Return the [X, Y] coordinate for the center point of the cell that contains the specified text.  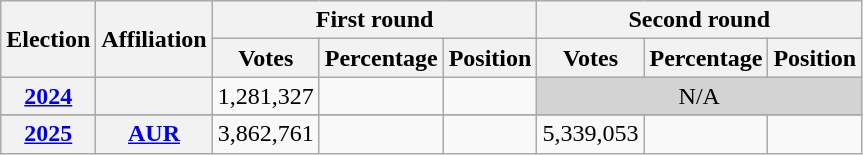
Election [48, 39]
First round [374, 20]
3,862,761 [266, 134]
2024 [48, 96]
N/A [700, 96]
Second round [700, 20]
AUR [154, 134]
1,281,327 [266, 96]
Affiliation [154, 39]
5,339,053 [590, 134]
2025 [48, 134]
